Detect which cell encompasses the target text, then output its (x, y) center coordinate. 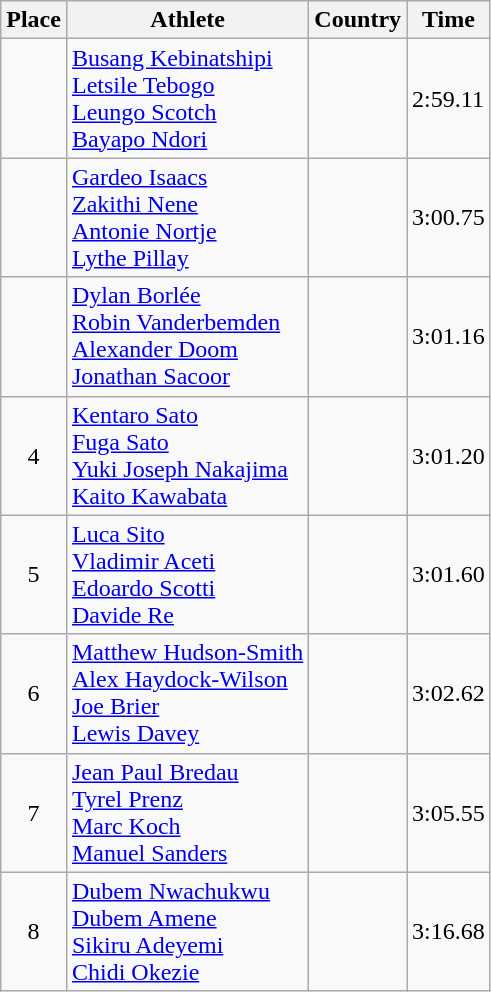
4 (34, 456)
Busang KebinatshipiLetsile TebogoLeungo ScotchBayapo Ndori (187, 98)
3:01.16 (449, 336)
3:01.20 (449, 456)
Jean Paul BredauTyrel PrenzMarc KochManuel Sanders (187, 812)
3:16.68 (449, 932)
Matthew Hudson-SmithAlex Haydock-WilsonJoe BrierLewis Davey (187, 694)
Athlete (187, 20)
3:00.75 (449, 218)
2:59.11 (449, 98)
3:01.60 (449, 574)
Kentaro SatoFuga SatoYuki Joseph NakajimaKaito Kawabata (187, 456)
3:02.62 (449, 694)
Gardeo IsaacsZakithi NeneAntonie NortjeLythe Pillay (187, 218)
8 (34, 932)
Country (358, 20)
3:05.55 (449, 812)
Time (449, 20)
Luca SitoVladimir AcetiEdoardo ScottiDavide Re (187, 574)
5 (34, 574)
Dubem NwachukwuDubem AmeneSikiru AdeyemiChidi Okezie (187, 932)
7 (34, 812)
Dylan BorléeRobin VanderbemdenAlexander DoomJonathan Sacoor (187, 336)
Place (34, 20)
6 (34, 694)
